Return the (x, y) coordinate for the center point of the cell that contains the specified text.  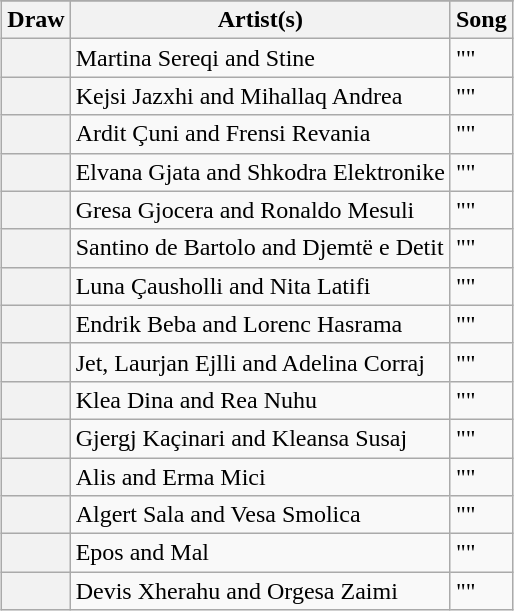
Martina Sereqi and Stine (260, 58)
Song (481, 20)
Kejsi Jazxhi and Mihallaq Andrea (260, 96)
Artist(s) (260, 20)
Draw (36, 20)
Jet, Laurjan Ejlli and Adelina Corraj (260, 362)
Klea Dina and Rea Nuhu (260, 400)
Algert Sala and Vesa Smolica (260, 515)
Gjergj Kaçinari and Kleansa Susaj (260, 438)
Elvana Gjata and Shkodra Elektronike (260, 172)
Santino de Bartolo and Djemtë e Detit (260, 248)
Luna Çausholli and Nita Latifi (260, 286)
Devis Xherahu and Orgesa Zaimi (260, 591)
Epos and Mal (260, 553)
Ardit Çuni and Frensi Revania (260, 134)
Gresa Gjocera and Ronaldo Mesuli (260, 210)
Alis and Erma Mici (260, 477)
Endrik Beba and Lorenc Hasrama (260, 324)
